Detect which cell encompasses the target text, then output its [x, y] center coordinate. 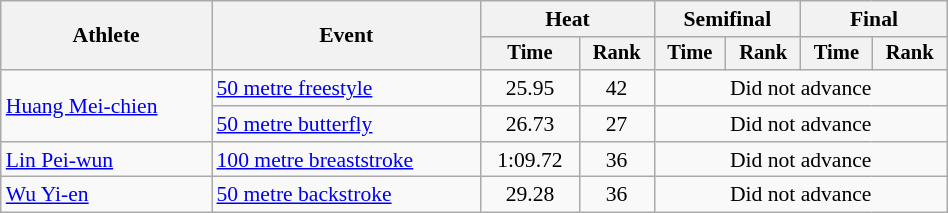
50 metre butterfly [346, 124]
Semifinal [728, 19]
29.28 [530, 195]
25.95 [530, 88]
50 metre backstroke [346, 195]
Final [874, 19]
Athlete [106, 36]
Heat [568, 19]
Lin Pei-wun [106, 160]
26.73 [530, 124]
Huang Mei-chien [106, 106]
100 metre breaststroke [346, 160]
Event [346, 36]
1:09.72 [530, 160]
42 [616, 88]
Wu Yi-en [106, 195]
27 [616, 124]
50 metre freestyle [346, 88]
